For the text-containing cell, return its midpoint in [x, y] coordinate format. 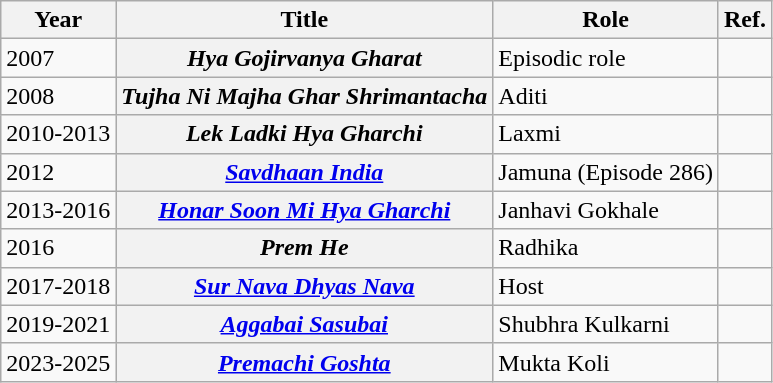
2008 [58, 96]
2016 [58, 248]
2019-2021 [58, 324]
Honar Soon Mi Hya Gharchi [304, 210]
Aggabai Sasubai [304, 324]
Premachi Goshta [304, 362]
Ref. [744, 20]
Jamuna (Episode 286) [606, 172]
2017-2018 [58, 286]
Episodic role [606, 58]
Mukta Koli [606, 362]
Radhika [606, 248]
Sur Nava Dhyas Nava [304, 286]
Prem He [304, 248]
Title [304, 20]
2023-2025 [58, 362]
Laxmi [606, 134]
Role [606, 20]
Year [58, 20]
Janhavi Gokhale [606, 210]
Hya Gojirvanya Gharat [304, 58]
Savdhaan India [304, 172]
Aditi [606, 96]
2010-2013 [58, 134]
2013-2016 [58, 210]
Tujha Ni Majha Ghar Shrimantacha [304, 96]
2012 [58, 172]
Host [606, 286]
Shubhra Kulkarni [606, 324]
2007 [58, 58]
Lek Ladki Hya Gharchi [304, 134]
